Return the [X, Y] coordinate for the center point of the cell that contains the specified text.  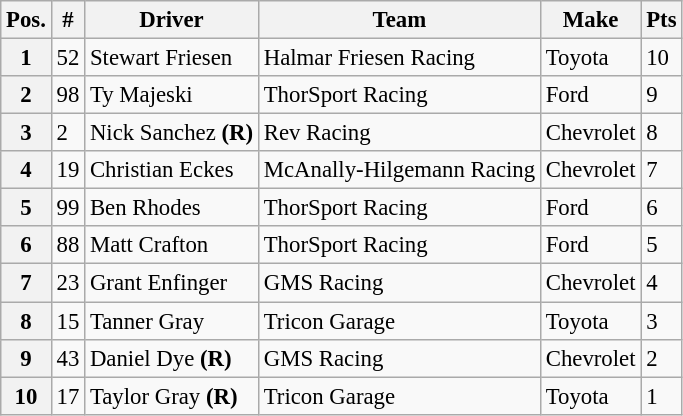
Driver [172, 20]
99 [68, 208]
# [68, 20]
43 [68, 358]
Halmar Friesen Racing [399, 58]
Ty Majeski [172, 95]
52 [68, 58]
23 [68, 283]
Daniel Dye (R) [172, 358]
17 [68, 396]
Tanner Gray [172, 321]
Grant Enfinger [172, 283]
88 [68, 245]
Ben Rhodes [172, 208]
Nick Sanchez (R) [172, 133]
Matt Crafton [172, 245]
Make [590, 20]
Stewart Friesen [172, 58]
19 [68, 170]
Christian Eckes [172, 170]
Team [399, 20]
98 [68, 95]
McAnally-Hilgemann Racing [399, 170]
Pos. [26, 20]
Taylor Gray (R) [172, 396]
15 [68, 321]
Pts [662, 20]
Rev Racing [399, 133]
